Extract the (X, Y) coordinate from the center of the cell holding the provided text.  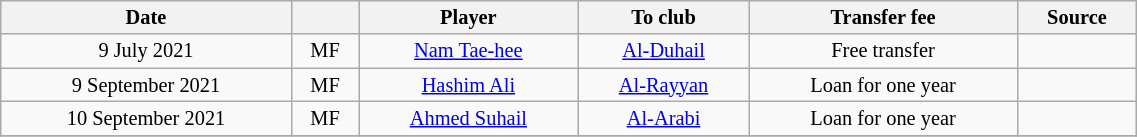
Transfer fee (883, 17)
Al-Duhail (664, 51)
Date (146, 17)
Al-Rayyan (664, 85)
9 September 2021 (146, 85)
Al-Arabi (664, 118)
Hashim Ali (468, 85)
Free transfer (883, 51)
Source (1077, 17)
Ahmed Suhail (468, 118)
Nam Tae-hee (468, 51)
Player (468, 17)
To club (664, 17)
10 September 2021 (146, 118)
9 July 2021 (146, 51)
